Search for the cell housing the specified text and yield its (X, Y) center coordinate. 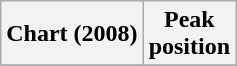
Peakposition (189, 34)
Chart (2008) (72, 34)
